Detect which cell encompasses the target text, then output its (x, y) center coordinate. 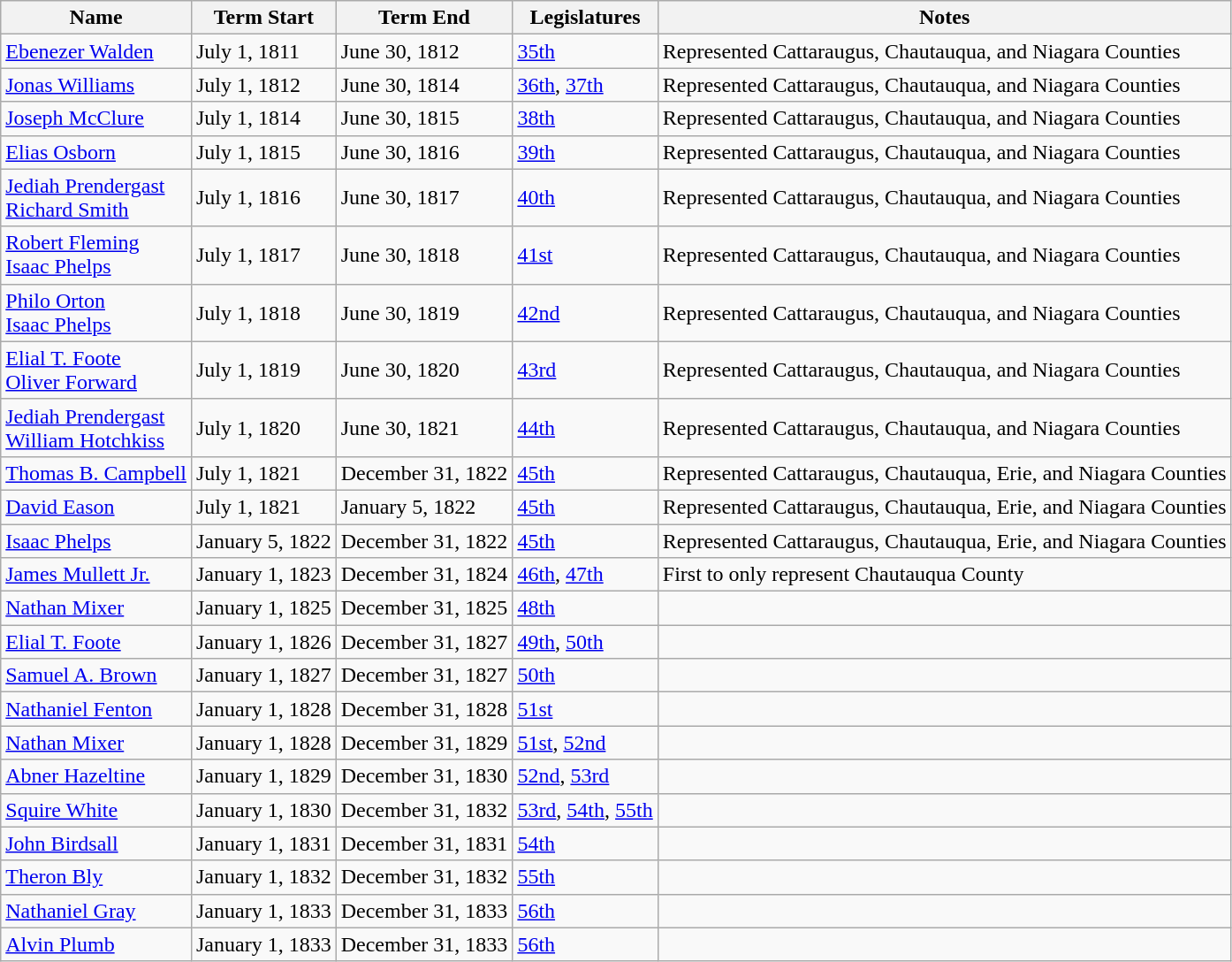
June 30, 1818 (424, 255)
Joseph McClure (96, 118)
Ebenezer Walden (96, 51)
July 1, 1819 (263, 370)
June 30, 1821 (424, 428)
July 1, 1820 (263, 428)
June 30, 1816 (424, 152)
January 1, 1823 (263, 575)
December 31, 1829 (424, 743)
46th, 47th (585, 575)
Theron Bly (96, 877)
40th (585, 198)
52nd, 53rd (585, 776)
42nd (585, 313)
July 1, 1811 (263, 51)
Nathaniel Gray (96, 911)
Isaac Phelps (96, 540)
Robert FlemingIsaac Phelps (96, 255)
Elial T. FooteOliver Forward (96, 370)
51st, 52nd (585, 743)
Squire White (96, 810)
July 1, 1817 (263, 255)
January 1, 1830 (263, 810)
Name (96, 18)
January 1, 1826 (263, 642)
January 1, 1825 (263, 608)
First to only represent Chautauqua County (944, 575)
July 1, 1812 (263, 85)
December 31, 1825 (424, 608)
January 1, 1831 (263, 844)
June 30, 1820 (424, 370)
June 30, 1814 (424, 85)
July 1, 1815 (263, 152)
January 1, 1832 (263, 877)
39th (585, 152)
48th (585, 608)
David Eason (96, 507)
July 1, 1818 (263, 313)
Alvin Plumb (96, 944)
Jediah PrendergastRichard Smith (96, 198)
June 30, 1817 (424, 198)
Jonas Williams (96, 85)
44th (585, 428)
John Birdsall (96, 844)
December 31, 1828 (424, 709)
Elial T. Foote (96, 642)
June 30, 1819 (424, 313)
January 1, 1829 (263, 776)
43rd (585, 370)
51st (585, 709)
January 1, 1827 (263, 676)
December 31, 1824 (424, 575)
Elias Osborn (96, 152)
James Mullett Jr. (96, 575)
July 1, 1816 (263, 198)
50th (585, 676)
December 31, 1831 (424, 844)
June 30, 1812 (424, 51)
Term End (424, 18)
Thomas B. Campbell (96, 473)
53rd, 54th, 55th (585, 810)
Philo OrtonIsaac Phelps (96, 313)
Term Start (263, 18)
36th, 37th (585, 85)
Legislatures (585, 18)
Samuel A. Brown (96, 676)
41st (585, 255)
Notes (944, 18)
June 30, 1815 (424, 118)
49th, 50th (585, 642)
38th (585, 118)
July 1, 1814 (263, 118)
54th (585, 844)
55th (585, 877)
Jediah PrendergastWilliam Hotchkiss (96, 428)
Abner Hazeltine (96, 776)
Nathaniel Fenton (96, 709)
December 31, 1830 (424, 776)
35th (585, 51)
